Search for the cell housing the specified text and yield its (x, y) center coordinate. 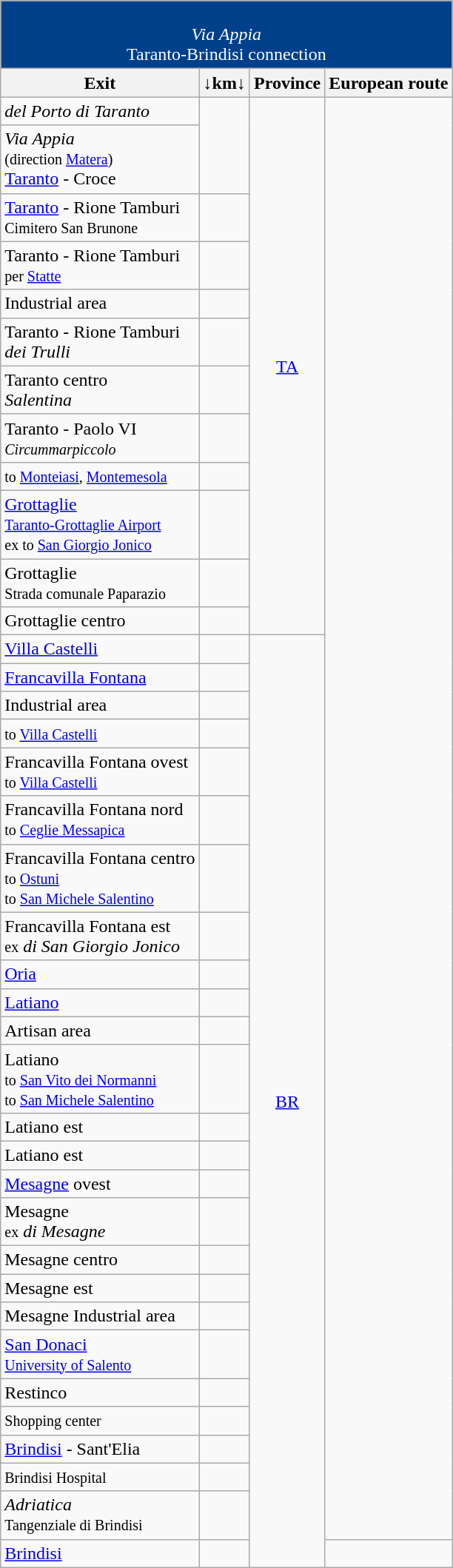
Mesagne ex di Mesagne (100, 1222)
del Porto di Taranto (100, 111)
Mesagne est (100, 1288)
Adriatica Tangenziale di Brindisi (100, 1515)
Mesagne ovest (100, 1184)
Taranto - Paolo VI Circummarpiccolo (100, 438)
San Donaci University of Salento (100, 1355)
Taranto - Rione Tamburi per Statte (100, 265)
Artisan area (100, 1031)
Mesagne centro (100, 1260)
Grottaglie Taranto-Grottaglie Airport ex to San Giorgio Jonico (100, 524)
Oria (100, 974)
to Villa Castelli (100, 734)
Latiano to San Vito dei Normanni to San Michele Salentino (100, 1079)
Grottaglie Strada comunale Paparazio (100, 582)
Francavilla Fontana nord to Ceglie Messapica (100, 820)
Brindisi - Sant'Elia (100, 1449)
Shopping center (100, 1421)
Villa Castelli (100, 649)
Province (287, 83)
European route (389, 83)
Francavilla Fontana (100, 677)
Restinco (100, 1393)
to Monteiasi, Montemesola (100, 476)
Via Appia (direction Matera) Taranto - Croce (100, 159)
Taranto - Rione Tamburi dei Trulli (100, 342)
Exit (100, 83)
Mesagne Industrial area (100, 1316)
Taranto centro Salentina (100, 389)
Latiano (100, 1002)
BR (287, 1102)
↓km↓ (224, 83)
Brindisi Hospital (100, 1477)
Francavilla Fontana centro to Ostuni to San Michele Salentino (100, 878)
Francavilla Fontana est ex di San Giorgio Jonico (100, 936)
Taranto - Rione Tamburi Cimitero San Brunone (100, 218)
Brindisi (100, 1553)
TA (287, 366)
Grottaglie centro (100, 621)
Via AppiaTaranto-Brindisi connection (226, 35)
Francavilla Fontana ovest to Villa Castelli (100, 771)
